Extract the (X, Y) coordinate from the center of the cell holding the provided text.  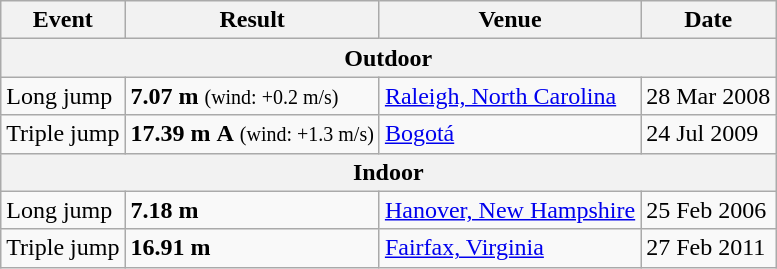
7.18 m (252, 210)
17.39 m A (wind: +1.3 m/s) (252, 134)
Fairfax, Virginia (510, 248)
24 Jul 2009 (708, 134)
16.91 m (252, 248)
Indoor (388, 172)
28 Mar 2008 (708, 96)
Event (63, 20)
25 Feb 2006 (708, 210)
27 Feb 2011 (708, 248)
Venue (510, 20)
Raleigh, North Carolina (510, 96)
Date (708, 20)
Result (252, 20)
Outdoor (388, 58)
Bogotá (510, 134)
7.07 m (wind: +0.2 m/s) (252, 96)
Hanover, New Hampshire (510, 210)
